Scan for the cell matching the given text and deliver its [X, Y] coordinate at center. 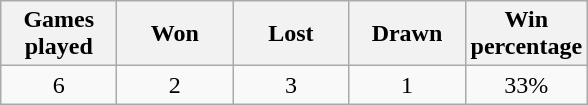
1 [407, 85]
Lost [291, 34]
Games played [59, 34]
2 [175, 85]
6 [59, 85]
Win percentage [526, 34]
3 [291, 85]
Won [175, 34]
Drawn [407, 34]
33% [526, 85]
